Provide the [x, y] coordinate of the cell's center where the given text is located.  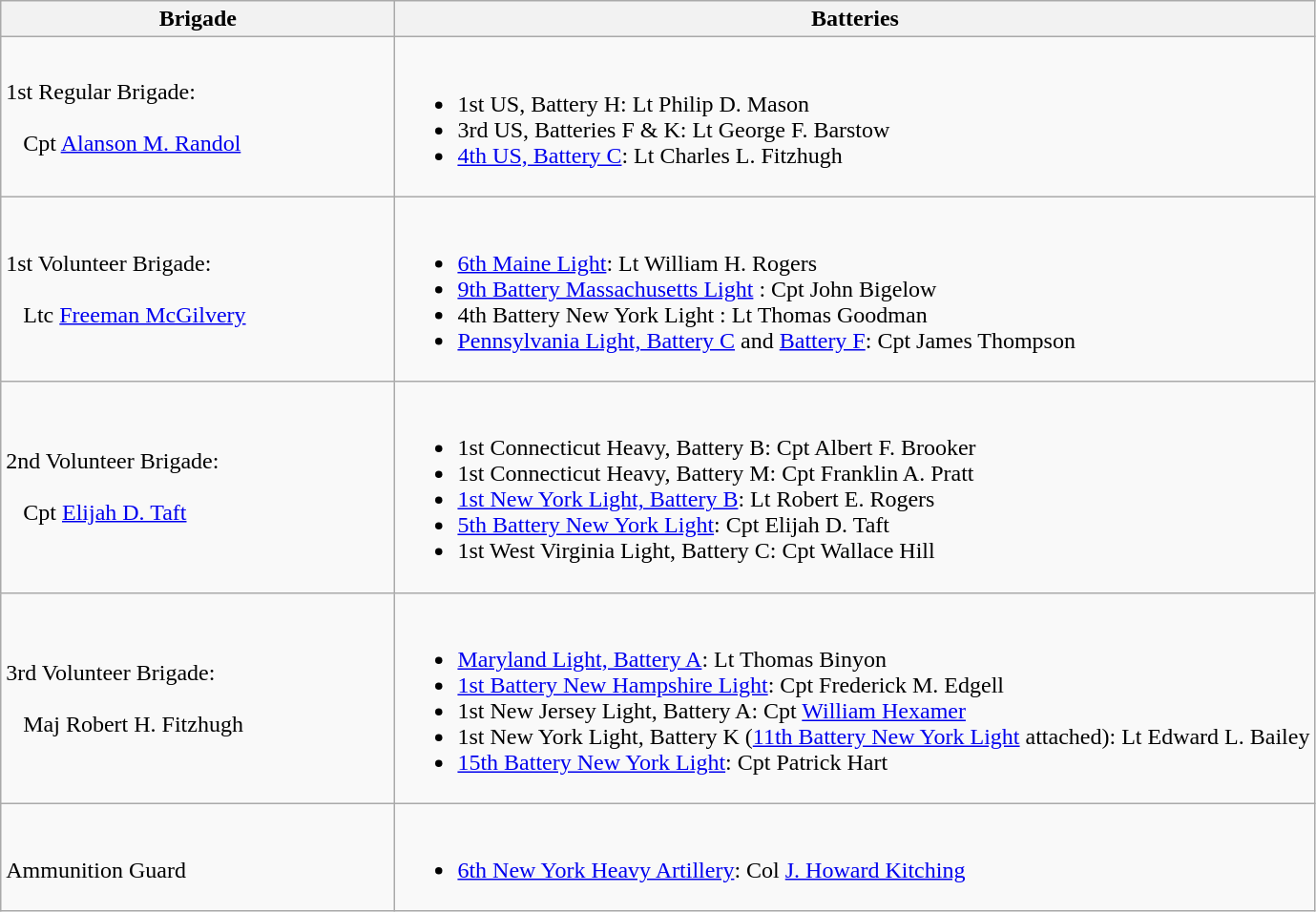
Brigade [198, 19]
Batteries [855, 19]
1st US, Battery H: Lt Philip D. Mason3rd US, Batteries F & K: Lt George F. Barstow4th US, Battery C: Lt Charles L. Fitzhugh [855, 116]
1st Volunteer Brigade: Ltc Freeman McGilvery [198, 289]
Ammunition Guard [198, 857]
1st Regular Brigade: Cpt Alanson M. Randol [198, 116]
6th New York Heavy Artillery: Col J. Howard Kitching [855, 857]
3rd Volunteer Brigade: Maj Robert H. Fitzhugh [198, 698]
2nd Volunteer Brigade: Cpt Elijah D. Taft [198, 487]
